Detect which cell encompasses the target text, then output its [X, Y] center coordinate. 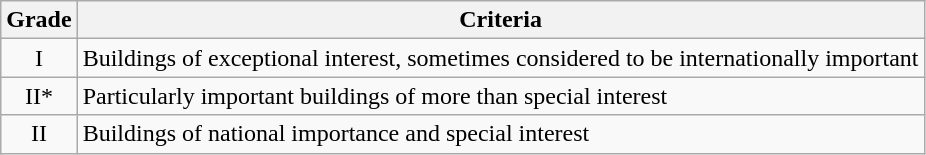
Grade [39, 20]
II [39, 134]
Criteria [500, 20]
I [39, 58]
II* [39, 96]
Buildings of national importance and special interest [500, 134]
Particularly important buildings of more than special interest [500, 96]
Buildings of exceptional interest, sometimes considered to be internationally important [500, 58]
